Provide the (x, y) coordinate of the cell's center where the given text is located.  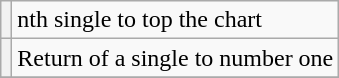
nth single to top the chart (176, 20)
Return of a single to number one (176, 58)
